Provide the (X, Y) coordinate of the cell's center where the given text is located.  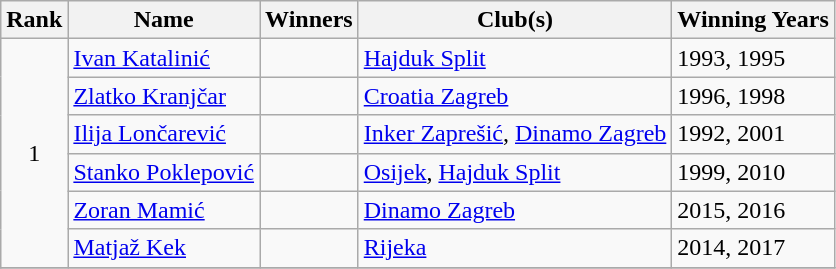
Dinamo Zagreb (515, 210)
2015, 2016 (753, 210)
Matjaž Kek (164, 248)
Ivan Katalinić (164, 58)
Inker Zaprešić, Dinamo Zagreb (515, 134)
Winners (310, 20)
Rijeka (515, 248)
Stanko Poklepović (164, 172)
1999, 2010 (753, 172)
Club(s) (515, 20)
Winning Years (753, 20)
1993, 1995 (753, 58)
Rank (34, 20)
Osijek, Hajduk Split (515, 172)
2014, 2017 (753, 248)
1992, 2001 (753, 134)
Zlatko Kranjčar (164, 96)
Zoran Mamić (164, 210)
Ilija Lončarević (164, 134)
1 (34, 153)
1996, 1998 (753, 96)
Croatia Zagreb (515, 96)
Hajduk Split (515, 58)
Name (164, 20)
